Detect which cell encompasses the target text, then output its [X, Y] center coordinate. 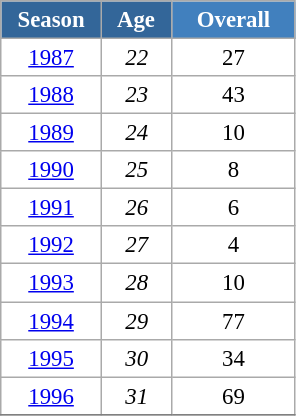
Overall [234, 20]
28 [136, 283]
1989 [52, 133]
1987 [52, 58]
30 [136, 358]
1996 [52, 396]
69 [234, 396]
Age [136, 20]
23 [136, 95]
24 [136, 133]
34 [234, 358]
31 [136, 396]
1992 [52, 245]
6 [234, 208]
29 [136, 321]
1991 [52, 208]
1990 [52, 170]
8 [234, 170]
1993 [52, 283]
26 [136, 208]
1988 [52, 95]
1994 [52, 321]
25 [136, 170]
1995 [52, 358]
77 [234, 321]
22 [136, 58]
4 [234, 245]
Season [52, 20]
43 [234, 95]
